Find where the given text appears and provide that cell's center as (X, Y) coordinate. 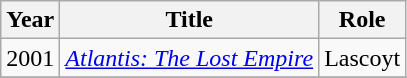
Role (362, 20)
Atlantis: The Lost Empire (190, 58)
Year (30, 20)
2001 (30, 58)
Lascoyt (362, 58)
Title (190, 20)
